Scan for the cell matching the given text and deliver its (X, Y) coordinate at center. 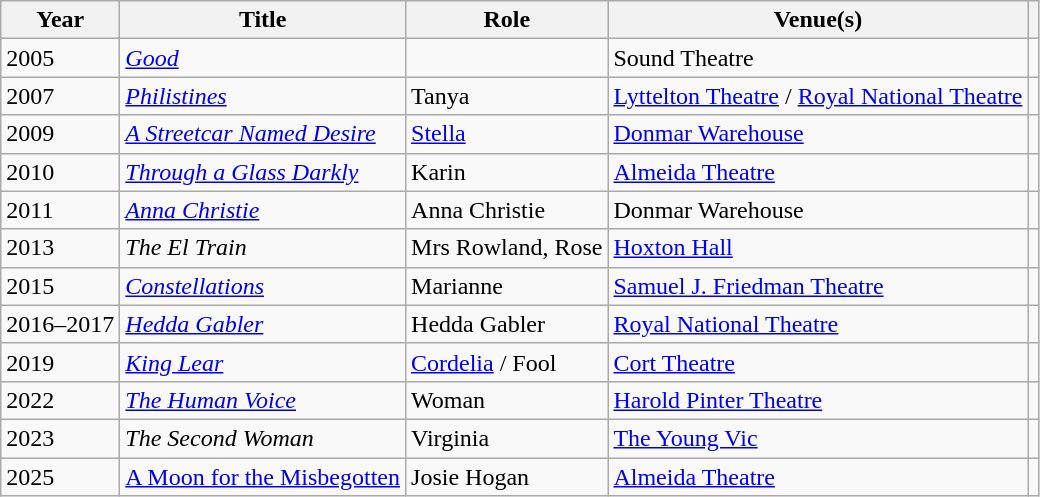
2005 (60, 58)
2019 (60, 362)
Venue(s) (818, 20)
Cort Theatre (818, 362)
The Human Voice (263, 400)
Harold Pinter Theatre (818, 400)
2025 (60, 477)
The Young Vic (818, 438)
2011 (60, 210)
Marianne (507, 286)
Stella (507, 134)
Through a Glass Darkly (263, 172)
2016–2017 (60, 324)
A Streetcar Named Desire (263, 134)
2010 (60, 172)
Josie Hogan (507, 477)
Tanya (507, 96)
Lyttelton Theatre / Royal National Theatre (818, 96)
Samuel J. Friedman Theatre (818, 286)
Good (263, 58)
The El Train (263, 248)
Royal National Theatre (818, 324)
Cordelia / Fool (507, 362)
Philistines (263, 96)
Woman (507, 400)
Mrs Rowland, Rose (507, 248)
2007 (60, 96)
Year (60, 20)
King Lear (263, 362)
A Moon for the Misbegotten (263, 477)
2015 (60, 286)
Constellations (263, 286)
2009 (60, 134)
Virginia (507, 438)
Sound Theatre (818, 58)
Hoxton Hall (818, 248)
Karin (507, 172)
Title (263, 20)
2013 (60, 248)
The Second Woman (263, 438)
2023 (60, 438)
2022 (60, 400)
Role (507, 20)
